Capture the cell that displays the provided text and extract its [x, y] central coordinate. 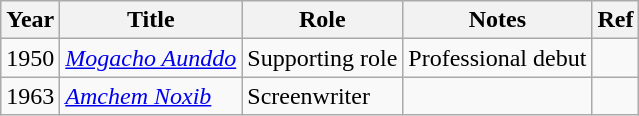
Role [322, 20]
1963 [30, 96]
Year [30, 20]
Screenwriter [322, 96]
Amchem Noxib [151, 96]
Notes [498, 20]
Supporting role [322, 58]
Professional debut [498, 58]
Mogacho Aunddo [151, 58]
Ref [616, 20]
1950 [30, 58]
Title [151, 20]
